Return the [x, y] coordinate for the center point of the cell that contains the specified text.  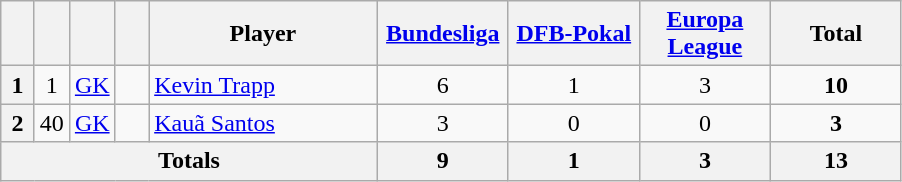
Europa League [704, 34]
Kauã Santos [264, 123]
Player [264, 34]
2 [18, 123]
13 [836, 161]
Bundesliga [442, 34]
Total [836, 34]
10 [836, 85]
Kevin Trapp [264, 85]
9 [442, 161]
6 [442, 85]
40 [52, 123]
Totals [189, 161]
DFB-Pokal [574, 34]
